Identify which cell holds the provided text, then report its (X, Y) central coordinate. 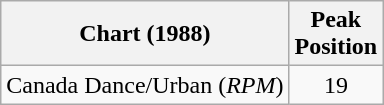
PeakPosition (336, 34)
Canada Dance/Urban (RPM) (145, 85)
19 (336, 85)
Chart (1988) (145, 34)
